Identify which cell holds the provided text, then report its [x, y] central coordinate. 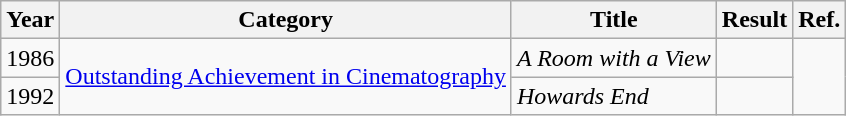
Ref. [820, 20]
1992 [30, 96]
Result [754, 20]
1986 [30, 58]
Year [30, 20]
Outstanding Achievement in Cinematography [286, 77]
Category [286, 20]
Howards End [614, 96]
Title [614, 20]
A Room with a View [614, 58]
